Search for the cell housing the specified text and yield its [X, Y] center coordinate. 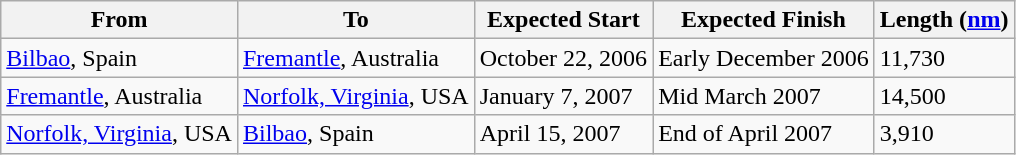
End of April 2007 [764, 134]
From [120, 20]
3,910 [944, 134]
11,730 [944, 58]
Mid March 2007 [764, 96]
Length (nm) [944, 20]
October 22, 2006 [563, 58]
Expected Finish [764, 20]
April 15, 2007 [563, 134]
Expected Start [563, 20]
Early December 2006 [764, 58]
14,500 [944, 96]
January 7, 2007 [563, 96]
To [356, 20]
